Return the [x, y] coordinate for the center point of the cell that contains the specified text.  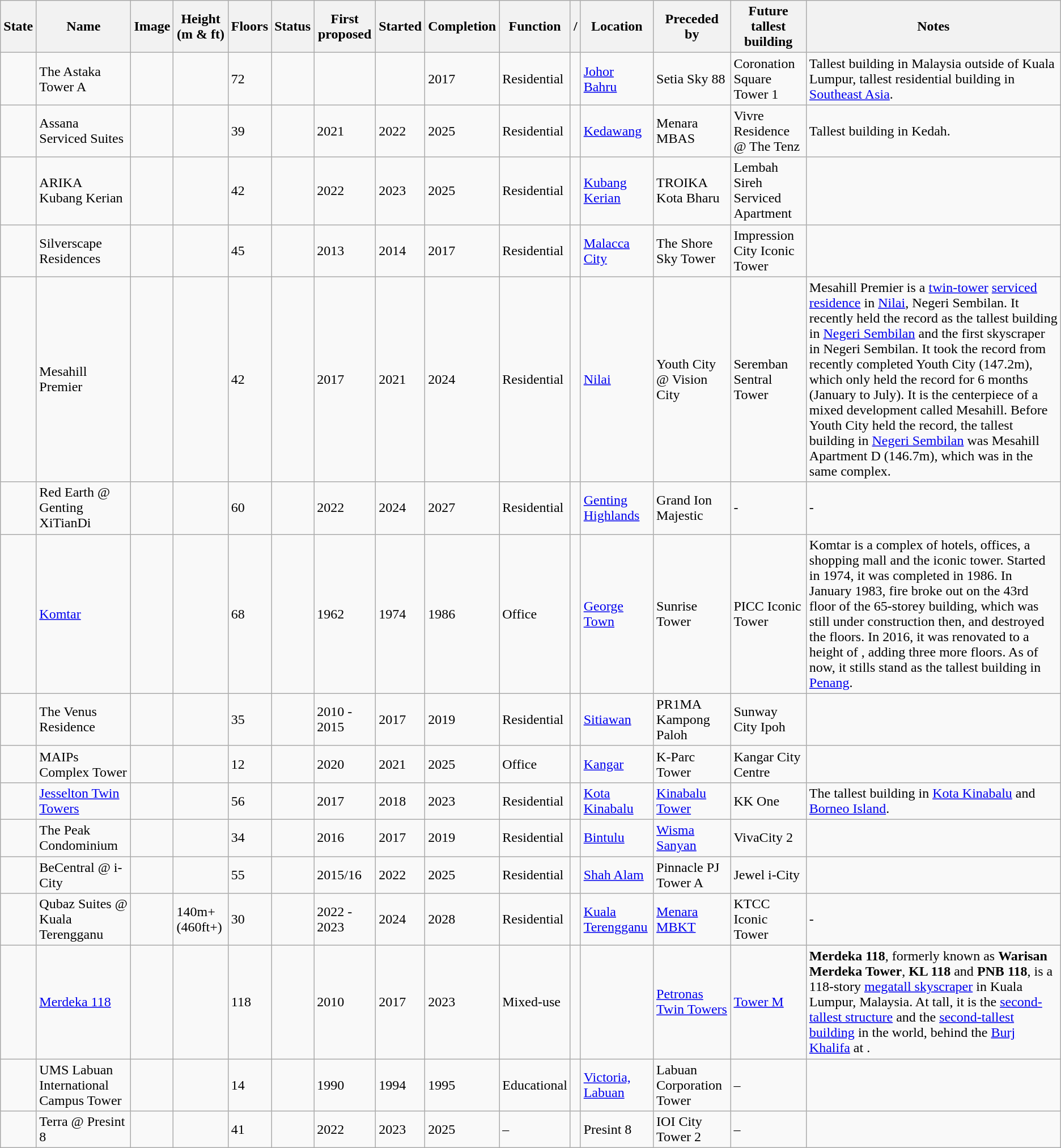
Merdeka 118 [84, 1002]
The Venus Residence [84, 719]
Preceded by [692, 27]
Qubaz Suites @ Kuala Terengganu [84, 920]
Kedawang [617, 131]
Tower M [769, 1002]
2027 [462, 508]
60 [249, 508]
39 [249, 131]
Grand Ion Majestic [692, 508]
The Peak Condominium [84, 838]
2010 [345, 1002]
45 [249, 251]
2018 [400, 800]
Pinnacle PJ Tower A [692, 874]
Youth City @ Vision City [692, 379]
2022 - 2023 [345, 920]
K-Parc Tower [692, 764]
TROIKA Kota Bharu [692, 190]
1962 [345, 613]
2016 [345, 838]
Kubang Kerian [617, 190]
2010 - 2015 [345, 719]
34 [249, 838]
1974 [400, 613]
2014 [400, 251]
Function [535, 27]
PR1MA Kampong Paloh [692, 719]
Petronas Twin Towers [692, 1002]
Future tallest building [769, 27]
Notes [933, 27]
56 [249, 800]
Educational [535, 1085]
Kangar City Centre [769, 764]
1986 [462, 613]
14 [249, 1085]
Bintulu [617, 838]
The tallest building in Kota Kinabalu and Borneo Island. [933, 800]
Seremban Sentral Tower [769, 379]
118 [249, 1002]
First proposed [345, 27]
55 [249, 874]
Kuala Terengganu [617, 920]
140m+ (460ft+) [201, 920]
Tallest building in Kedah. [933, 131]
Labuan Corporation Tower [692, 1085]
Coronation Square Tower 1 [769, 79]
Height (m & ft) [201, 27]
State [18, 27]
Setia Sky 88 [692, 79]
UMS Labuan International Campus Tower [84, 1085]
Menara MBKT [692, 920]
KK One [769, 800]
Floors [249, 27]
The Astaka Tower A [84, 79]
Kangar [617, 764]
PICC Iconic Tower [769, 613]
Red Earth @ Genting XiTianDi [84, 508]
2015/16 [345, 874]
Vivre Residence @ The Tenz [769, 131]
1994 [400, 1085]
35 [249, 719]
Started [400, 27]
Jewel i-City [769, 874]
Johor Bahru [617, 79]
Completion [462, 27]
Tallest building in Malaysia outside of Kuala Lumpur, tallest residential building in Southeast Asia. [933, 79]
Nilai [617, 379]
Image [152, 27]
Victoria, Labuan [617, 1085]
Sitiawan [617, 719]
Menara MBAS [692, 131]
68 [249, 613]
30 [249, 920]
Malacca City [617, 251]
Jesselton Twin Towers [84, 800]
Kinabalu Tower [692, 800]
Terra @ Presint 8 [84, 1129]
Assana Serviced Suites [84, 131]
Lembah Sireh Serviced Apartment [769, 190]
Silverscape Residences [84, 251]
41 [249, 1129]
1990 [345, 1085]
Genting Highlands [617, 508]
Mixed-use [535, 1002]
Name [84, 27]
2020 [345, 764]
2013 [345, 251]
BeCentral @ i-City [84, 874]
/ [575, 27]
Komtar [84, 613]
KTCC Iconic Tower [769, 920]
The Shore Sky Tower [692, 251]
VivaCity 2 [769, 838]
IOI City Tower 2 [692, 1129]
Presint 8 [617, 1129]
ARIKA Kubang Kerian [84, 190]
Status [292, 27]
1995 [462, 1085]
Wisma Sanyan [692, 838]
Impression City Iconic Tower [769, 251]
Shah Alam [617, 874]
Sunway City Ipoh [769, 719]
72 [249, 79]
Sunrise Tower [692, 613]
Location [617, 27]
Mesahill Premier [84, 379]
12 [249, 764]
Kota Kinabalu [617, 800]
MAIPs Complex Tower [84, 764]
2028 [462, 920]
George Town [617, 613]
